Extract the (X, Y) coordinate from the center of the cell holding the provided text.  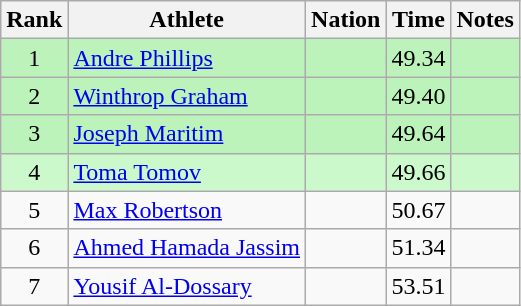
Time (418, 20)
Max Robertson (187, 210)
Winthrop Graham (187, 96)
4 (34, 172)
49.64 (418, 134)
5 (34, 210)
6 (34, 248)
Ahmed Hamada Jassim (187, 248)
Joseph Maritim (187, 134)
7 (34, 286)
53.51 (418, 286)
Notes (485, 20)
Athlete (187, 20)
Yousif Al-Dossary (187, 286)
49.34 (418, 58)
Andre Phillips (187, 58)
49.66 (418, 172)
Nation (346, 20)
Toma Tomov (187, 172)
2 (34, 96)
50.67 (418, 210)
49.40 (418, 96)
3 (34, 134)
Rank (34, 20)
1 (34, 58)
51.34 (418, 248)
